Identify which cell holds the provided text, then report its [X, Y] central coordinate. 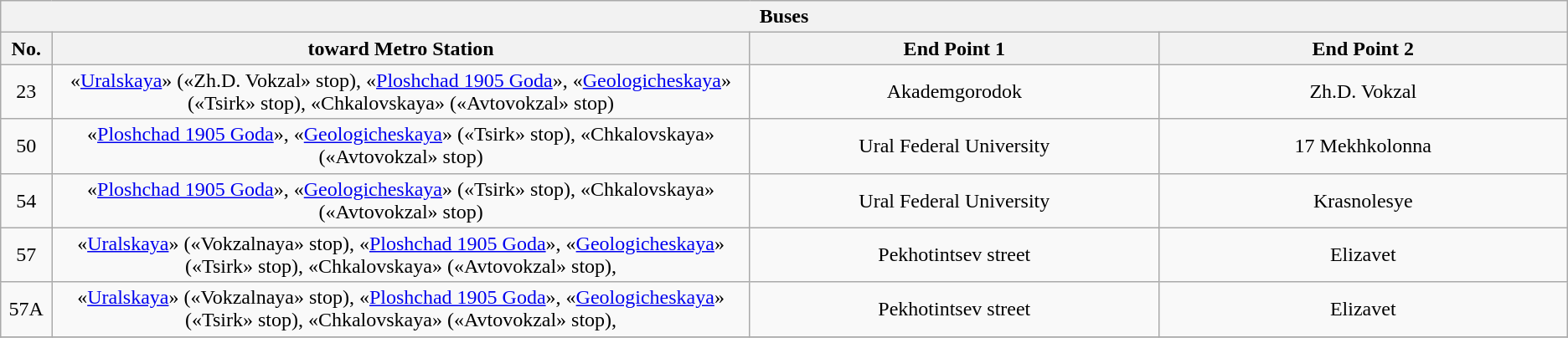
50 [27, 146]
toward Metro Station [401, 49]
23 [27, 92]
57А [27, 310]
57 [27, 254]
End Point 1 [954, 49]
17 Mekhkolonna [1363, 146]
Krasnolesye [1363, 201]
54 [27, 201]
End Point 2 [1363, 49]
Zh.D. Vokzal [1363, 92]
No. [27, 49]
Buses [784, 17]
«Uralskaya» («Zh.D. Vokzal» stop), «Ploshchad 1905 Goda», «Geologicheskaya» («Tsirk» stop), «Chkalovskaya» («Avtovokzal» stop) [401, 92]
Akademgorodok [954, 92]
